Capture the cell that displays the provided text and extract its [X, Y] central coordinate. 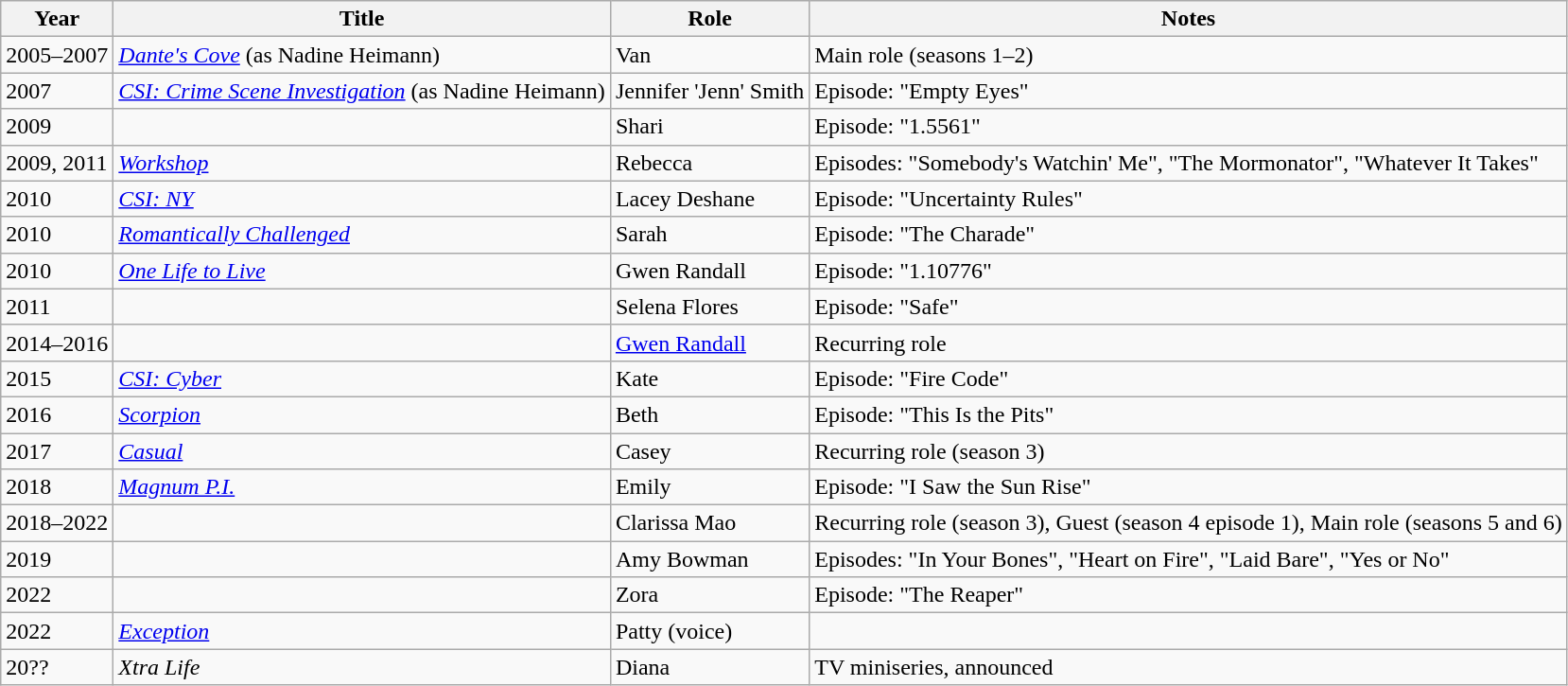
2007 [57, 91]
20?? [57, 667]
Workshop [362, 163]
Year [57, 19]
Kate [709, 378]
Van [709, 55]
Diana [709, 667]
Episodes: "In Your Bones", "Heart on Fire", "Laid Bare", "Yes or No" [1189, 559]
2009 [57, 127]
2016 [57, 414]
Magnum P.I. [362, 487]
Casual [362, 451]
Episodes: "Somebody's Watchin' Me", "The Mormonator", "Whatever It Takes" [1189, 163]
Scorpion [362, 414]
Episode: "Safe" [1189, 307]
Notes [1189, 19]
Title [362, 19]
Romantically Challenged [362, 235]
Casey [709, 451]
CSI: Cyber [362, 378]
Episode: "1.5561" [1189, 127]
Selena Flores [709, 307]
Recurring role (season 3) [1189, 451]
Xtra Life [362, 667]
2009, 2011 [57, 163]
2014–2016 [57, 343]
Beth [709, 414]
Sarah [709, 235]
Lacey Deshane [709, 199]
2017 [57, 451]
Amy Bowman [709, 559]
Clarissa Mao [709, 523]
Episode: "I Saw the Sun Rise" [1189, 487]
Recurring role [1189, 343]
Rebecca [709, 163]
2005–2007 [57, 55]
Patty (voice) [709, 631]
Main role (seasons 1–2) [1189, 55]
CSI: Crime Scene Investigation (as Nadine Heimann) [362, 91]
CSI: NY [362, 199]
Recurring role (season 3), Guest (season 4 episode 1), Main role (seasons 5 and 6) [1189, 523]
Zora [709, 595]
2015 [57, 378]
Episode: "Uncertainty Rules" [1189, 199]
Jennifer 'Jenn' Smith [709, 91]
Dante's Cove (as Nadine Heimann) [362, 55]
Episode: "This Is the Pits" [1189, 414]
2019 [57, 559]
Role [709, 19]
2018 [57, 487]
Shari [709, 127]
Episode: "The Charade" [1189, 235]
2011 [57, 307]
Episode: "Empty Eyes" [1189, 91]
Exception [362, 631]
Episode: "1.10776" [1189, 271]
Episode: "Fire Code" [1189, 378]
Episode: "The Reaper" [1189, 595]
2018–2022 [57, 523]
Emily [709, 487]
TV miniseries, announced [1189, 667]
One Life to Live [362, 271]
